Locate the cell with the specified text and output its (x, y) center coordinate. 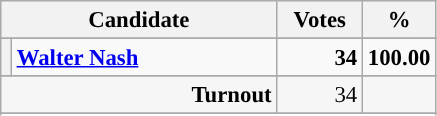
Candidate (139, 20)
Walter Nash (144, 58)
100.00 (400, 58)
Turnout (139, 95)
% (400, 20)
Votes (320, 20)
